Output the (x, y) coordinate of the center of the cell containing the given text.  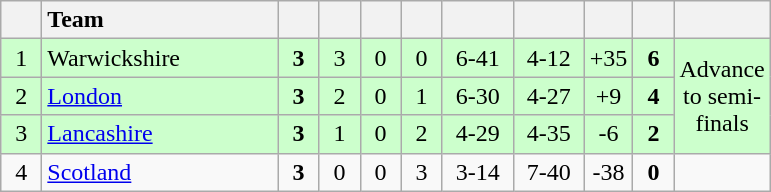
6-41 (478, 58)
Team (160, 20)
6 (654, 58)
+35 (608, 58)
7-40 (548, 172)
4-27 (548, 96)
6-30 (478, 96)
Advance to semi-finals (722, 96)
Warwickshire (160, 58)
4-35 (548, 134)
4-12 (548, 58)
Lancashire (160, 134)
4-29 (478, 134)
-38 (608, 172)
3-14 (478, 172)
London (160, 96)
-6 (608, 134)
Scotland (160, 172)
+9 (608, 96)
